Search for the cell housing the specified text and yield its [x, y] center coordinate. 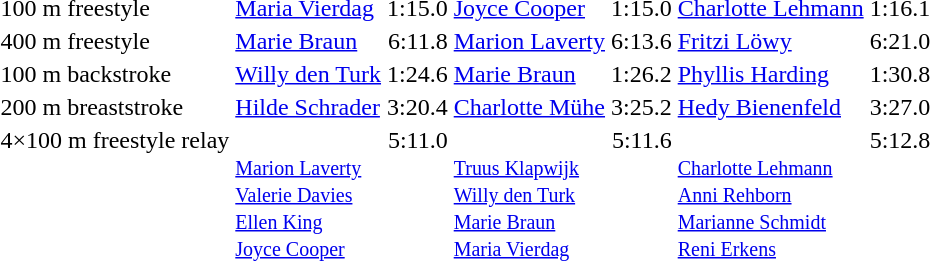
6:11.8 [418, 41]
3:20.4 [418, 107]
1:24.6 [418, 74]
Charlotte Mühe [529, 107]
6:13.6 [642, 41]
Phyllis Harding [770, 74]
Hedy Bienenfeld [770, 107]
Willy den Turk [308, 74]
3:25.2 [642, 107]
Fritzi Löwy [770, 41]
1:26.2 [642, 74]
Hilde Schrader [308, 107]
Marion Laverty [529, 41]
